Capture the cell that displays the provided text and extract its [x, y] central coordinate. 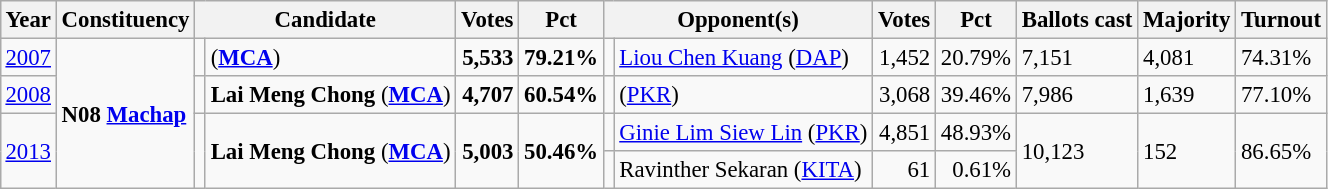
3,068 [904, 95]
2008 [28, 95]
Turnout [1282, 20]
0.61% [976, 170]
39.46% [976, 95]
4,707 [488, 95]
7,151 [1076, 57]
(MCA) [330, 57]
10,123 [1076, 152]
Liou Chen Kuang (DAP) [744, 57]
61 [904, 170]
Candidate [326, 20]
5,003 [488, 152]
48.93% [976, 133]
79.21% [562, 57]
Opponent(s) [738, 20]
77.10% [1282, 95]
86.65% [1282, 152]
20.79% [976, 57]
Ballots cast [1076, 20]
4,081 [1187, 57]
60.54% [562, 95]
Majority [1187, 20]
1,452 [904, 57]
Constituency [125, 20]
2007 [28, 57]
2013 [28, 152]
152 [1187, 152]
4,851 [904, 133]
5,533 [488, 57]
1,639 [1187, 95]
Year [28, 20]
(PKR) [744, 95]
74.31% [1282, 57]
N08 Machap [125, 113]
7,986 [1076, 95]
50.46% [562, 152]
Ravinther Sekaran (KITA) [744, 170]
Ginie Lim Siew Lin (PKR) [744, 133]
